Return (x, y) of the center of cell containing provided text 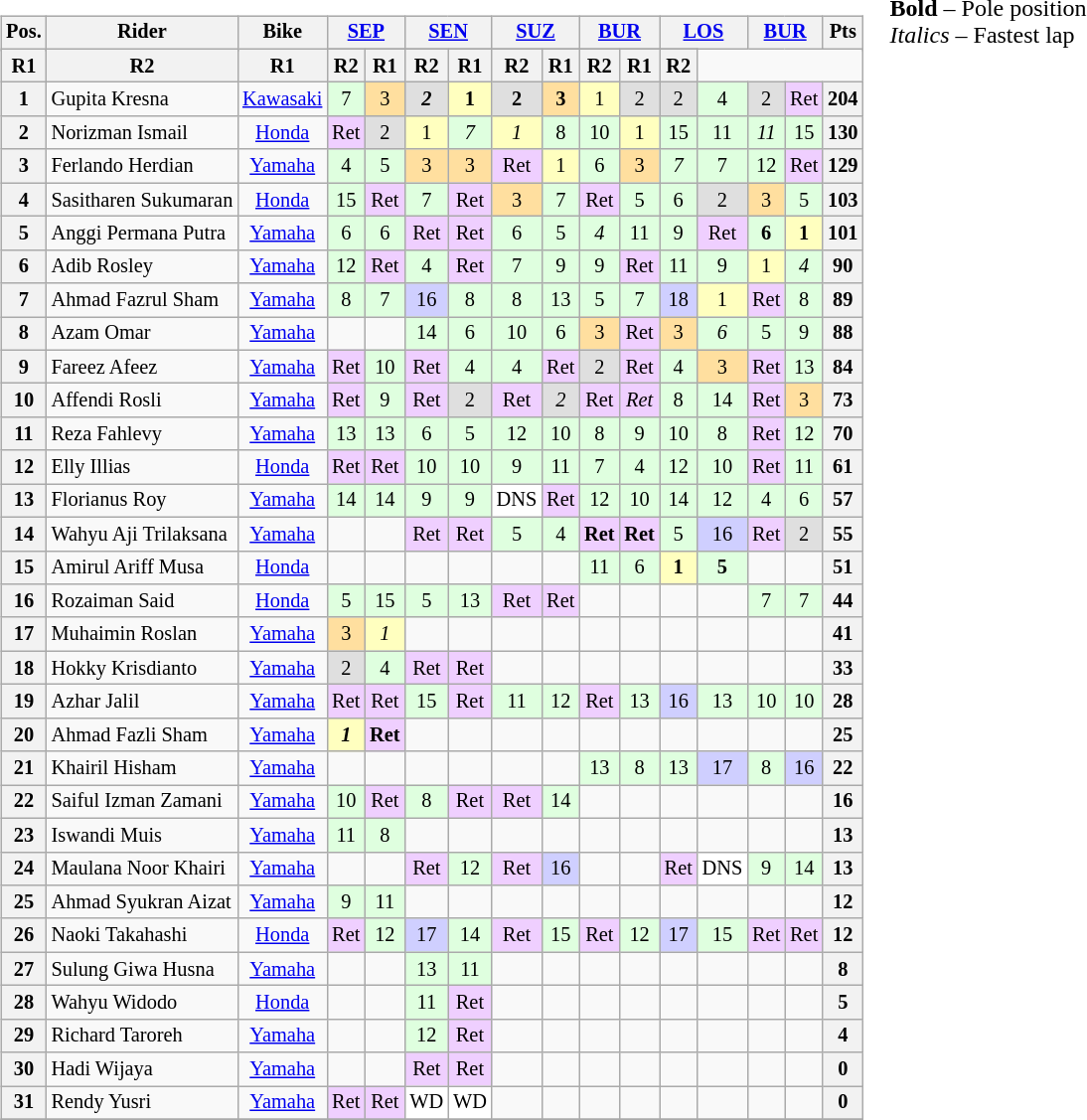
Khairil Hisham (143, 768)
Saiful Izman Zamani (143, 802)
Adib Rosley (143, 266)
Richard Taroreh (143, 1036)
84 (843, 367)
Iswandi Muis (143, 835)
29 (24, 1036)
101 (843, 234)
23 (24, 835)
21 (24, 768)
130 (843, 133)
Amirul Ariff Musa (143, 567)
Hokky Krisdianto (143, 668)
Affendi Rosli (143, 400)
30 (24, 1069)
Ferlando Herdian (143, 166)
Sasitharen Sukumaran (143, 200)
Azam Omar (143, 334)
Florianus Roy (143, 501)
204 (843, 99)
SEN (447, 33)
Maulana Noor Khairi (143, 869)
41 (843, 634)
Bike (282, 33)
Ahmad Fazli Sham (143, 734)
Gupita Kresna (143, 99)
LOS (703, 33)
Pos. (24, 33)
Wahyu Widodo (143, 1003)
Elly Illias (143, 467)
57 (843, 501)
Rendy Yusri (143, 1103)
129 (843, 166)
19 (24, 702)
88 (843, 334)
Anggi Permana Putra (143, 234)
Muhaimin Roslan (143, 634)
Wahyu Aji Trilaksana (143, 534)
33 (843, 668)
Rider (143, 33)
Rozaiman Said (143, 601)
20 (24, 734)
Sulung Giwa Husna (143, 969)
27 (24, 969)
55 (843, 534)
SEP (366, 33)
Naoki Takahashi (143, 935)
103 (843, 200)
Hadi Wijaya (143, 1069)
Azhar Jalil (143, 702)
Ahmad Fazrul Sham (143, 300)
Ahmad Syukran Aizat (143, 902)
Kawasaki (282, 99)
26 (24, 935)
24 (24, 869)
89 (843, 300)
73 (843, 400)
44 (843, 601)
Reza Fahlevy (143, 434)
Fareez Afeez (143, 367)
SUZ (536, 33)
70 (843, 434)
61 (843, 467)
Norizman Ismail (143, 133)
51 (843, 567)
31 (24, 1103)
Pts (843, 33)
90 (843, 266)
